For the text-containing cell, return its midpoint in [x, y] coordinate format. 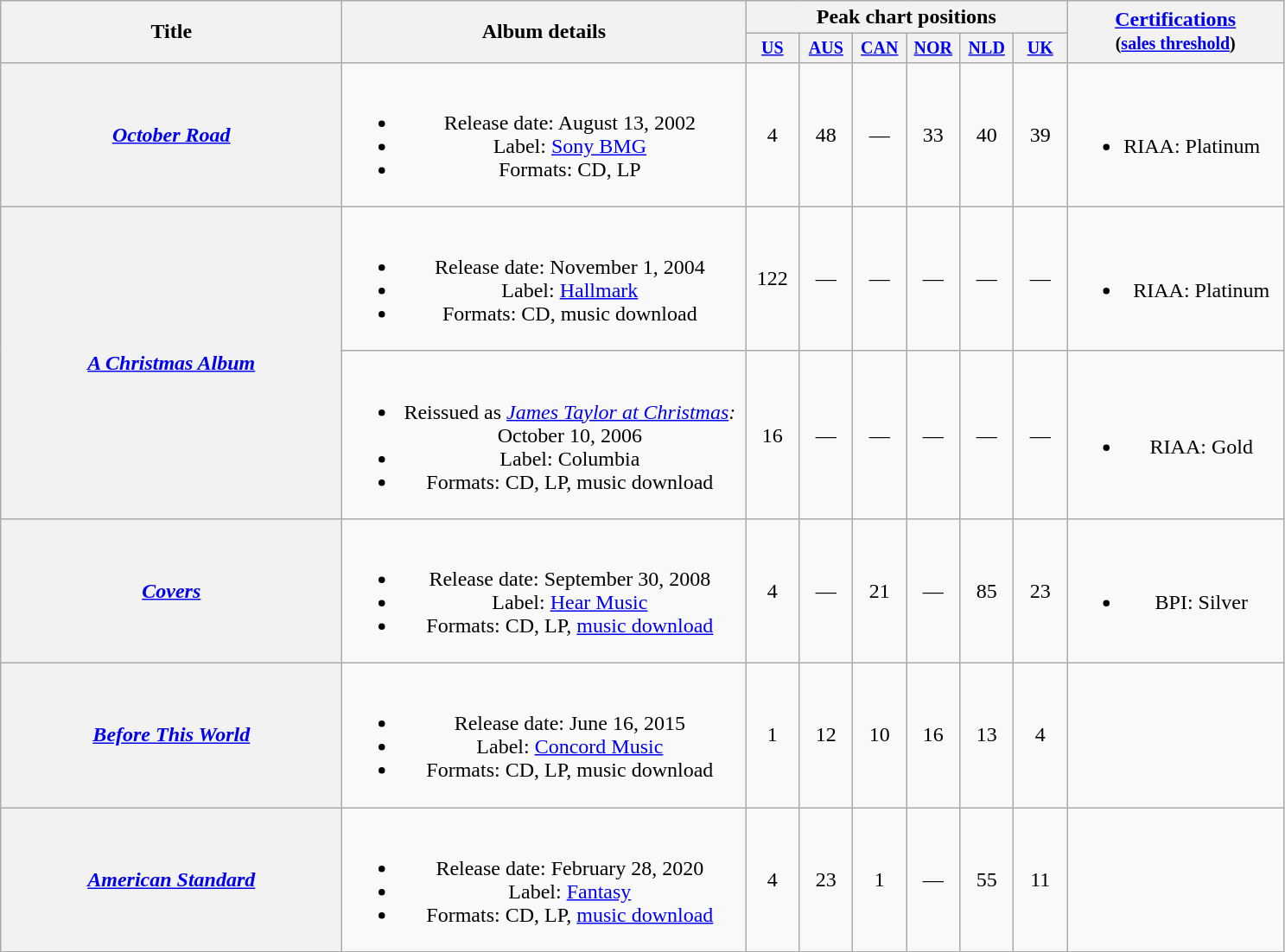
Peak chart positions [906, 17]
40 [987, 135]
10 [880, 736]
Reissued as James Taylor at Christmas: October 10, 2006Label: ColumbiaFormats: CD, LP, music download [544, 435]
American Standard [171, 879]
AUS [826, 48]
Release date: September 30, 2008Label: Hear MusicFormats: CD, LP, music download [544, 591]
12 [826, 736]
21 [880, 591]
Certifications(sales threshold) [1175, 32]
Release date: February 28, 2020Label: FantasyFormats: CD, LP, music download [544, 879]
UK [1040, 48]
CAN [880, 48]
October Road [171, 135]
NLD [987, 48]
13 [987, 736]
11 [1040, 879]
39 [1040, 135]
BPI: Silver [1175, 591]
48 [826, 135]
33 [933, 135]
Release date: November 1, 2004Label: HallmarkFormats: CD, music download [544, 278]
US [773, 48]
Release date: June 16, 2015Label: Concord MusicFormats: CD, LP, music download [544, 736]
Covers [171, 591]
85 [987, 591]
122 [773, 278]
RIAA: Gold [1175, 435]
55 [987, 879]
A Christmas Album [171, 363]
Before This World [171, 736]
Album details [544, 32]
Title [171, 32]
Release date: August 13, 2002Label: Sony BMGFormats: CD, LP [544, 135]
NOR [933, 48]
